Locate the cell with the specified text and output its (X, Y) center coordinate. 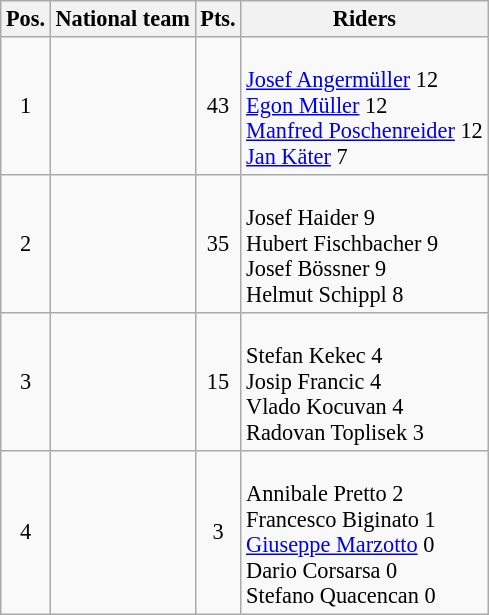
Riders (364, 19)
Pos. (26, 19)
Annibale Pretto 2 Francesco Biginato 1 Giuseppe Marzotto 0 Dario Corsarsa 0 Stefano Quacencan 0 (364, 532)
43 (218, 106)
35 (218, 243)
National team (122, 19)
Pts. (218, 19)
Stefan Kekec 4 Josip Francic 4 Vlado Kocuvan 4 Radovan Toplisek 3 (364, 381)
4 (26, 532)
1 (26, 106)
15 (218, 381)
2 (26, 243)
Josef Angermüller 12 Egon Müller 12 Manfred Poschenreider 12 Jan Käter 7 (364, 106)
Josef Haider 9 Hubert Fischbacher 9 Josef Bössner 9 Helmut Schippl 8 (364, 243)
